Determine the [X, Y] coordinate at the center of the cell enclosing the given text.  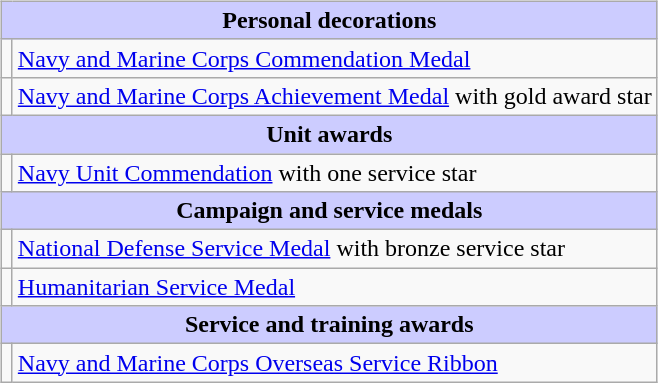
Navy Unit Commendation with one service star [334, 173]
Unit awards [329, 134]
Personal decorations [329, 20]
Humanitarian Service Medal [334, 287]
Service and training awards [329, 325]
National Defense Service Medal with bronze service star [334, 249]
Navy and Marine Corps Commendation Medal [334, 58]
Navy and Marine Corps Achievement Medal with gold award star [334, 96]
Campaign and service medals [329, 211]
Navy and Marine Corps Overseas Service Ribbon [334, 363]
